Identify which cell holds the provided text, then report its (X, Y) central coordinate. 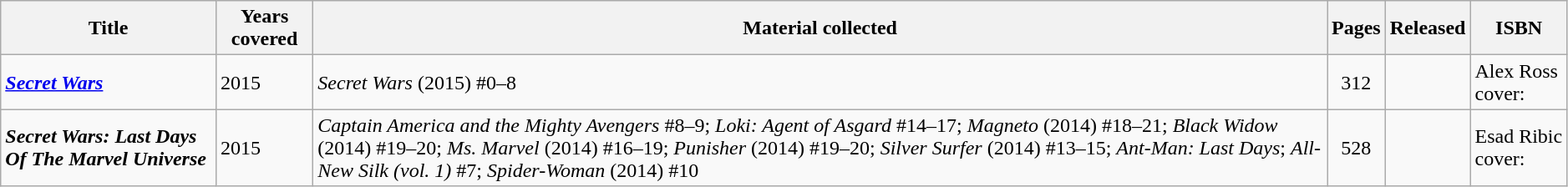
Released (1428, 28)
Secret Wars: Last Days Of The Marvel Universe (109, 148)
Secret Wars (2015) #0–8 (820, 82)
Years covered (264, 28)
Alex Ross cover: (1519, 82)
Pages (1356, 28)
ISBN (1519, 28)
312 (1356, 82)
Title (109, 28)
Secret Wars (109, 82)
528 (1356, 148)
Material collected (820, 28)
Esad Ribic cover: (1519, 148)
